Search for the cell housing the specified text and yield its [x, y] center coordinate. 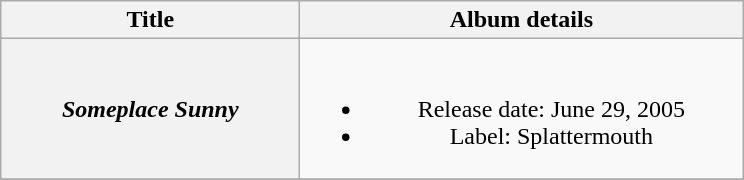
Album details [522, 20]
Someplace Sunny [150, 109]
Title [150, 20]
Release date: June 29, 2005Label: Splattermouth [522, 109]
